For the text-containing cell, return its midpoint in [x, y] coordinate format. 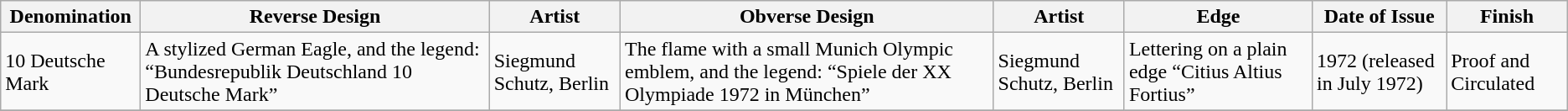
Reverse Design [315, 17]
Date of Issue [1380, 17]
10 Deutsche Mark [70, 71]
Lettering on a plain edge “Citius Altius Fortius” [1218, 71]
A stylized German Eagle, and the legend: “Bundesrepublik Deutschland 10 Deutsche Mark” [315, 71]
Obverse Design [807, 17]
1972 (released in July 1972) [1380, 71]
Edge [1218, 17]
Proof and Circulated [1508, 71]
Finish [1508, 17]
Denomination [70, 17]
The flame with a small Munich Olympic emblem, and the legend: “Spiele der XX Olympiade 1972 in München” [807, 71]
